For the text-containing cell, return its midpoint in (x, y) coordinate format. 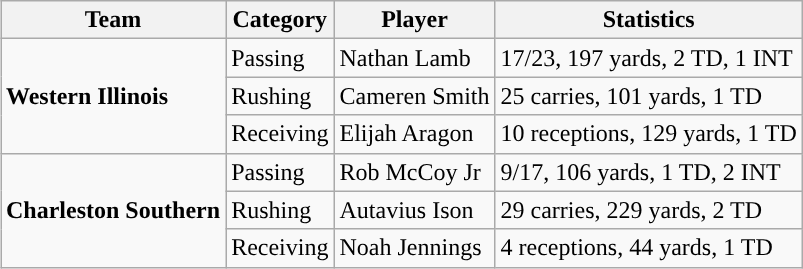
Autavius Ison (414, 210)
25 carries, 101 yards, 1 TD (648, 96)
Rob McCoy Jr (414, 172)
Category (280, 20)
Cameren Smith (414, 96)
10 receptions, 129 yards, 1 TD (648, 134)
Team (112, 20)
29 carries, 229 yards, 2 TD (648, 210)
Nathan Lamb (414, 58)
9/17, 106 yards, 1 TD, 2 INT (648, 172)
Western Illinois (112, 96)
Charleston Southern (112, 210)
4 receptions, 44 yards, 1 TD (648, 248)
Statistics (648, 20)
Player (414, 20)
17/23, 197 yards, 2 TD, 1 INT (648, 58)
Elijah Aragon (414, 134)
Noah Jennings (414, 248)
